Search for the cell housing the specified text and yield its [X, Y] center coordinate. 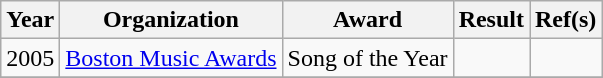
Organization [171, 20]
Ref(s) [566, 20]
Result [491, 20]
Year [30, 20]
Boston Music Awards [171, 58]
Award [368, 20]
Song of the Year [368, 58]
2005 [30, 58]
